Extract the (X, Y) coordinate from the center of the cell holding the provided text.  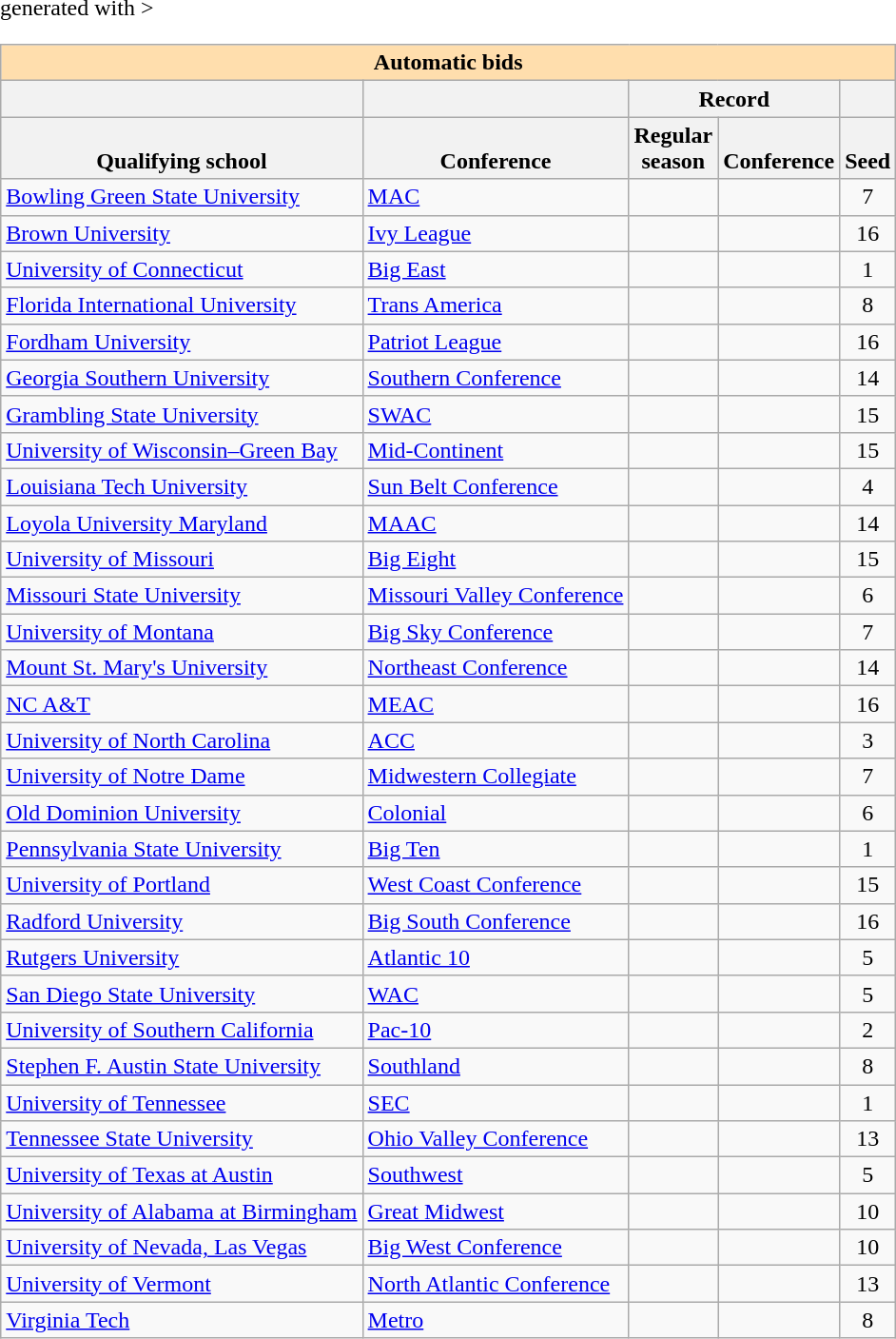
Patriot League (496, 342)
Regular season (673, 148)
WAC (496, 994)
Big East (496, 269)
Bowling Green State University (182, 197)
Virginia Tech (182, 1320)
Big Sky Conference (496, 632)
Missouri Valley Conference (496, 596)
4 (867, 486)
Georgia Southern University (182, 378)
Ohio Valley Conference (496, 1139)
Great Midwest (496, 1211)
Midwestern Collegiate (496, 777)
Grambling State University (182, 414)
ACC (496, 740)
Pac-10 (496, 1030)
Mid-Continent (496, 450)
Northeast Conference (496, 668)
University of Tennessee (182, 1103)
Big South Conference (496, 921)
Ivy League (496, 233)
Southland (496, 1066)
Radford University (182, 921)
Record (734, 99)
Florida International University (182, 305)
Southern Conference (496, 378)
Pennsylvania State University (182, 849)
Southwest (496, 1175)
NC A&T (182, 704)
University of Vermont (182, 1284)
MAC (496, 197)
Louisiana Tech University (182, 486)
Colonial (496, 813)
Seed (867, 148)
SWAC (496, 414)
Missouri State University (182, 596)
2 (867, 1030)
SEC (496, 1103)
Fordham University (182, 342)
Automatic bids (449, 63)
University of Portland (182, 885)
University of Southern California (182, 1030)
Atlantic 10 (496, 957)
Metro (496, 1320)
University of Montana (182, 632)
West Coast Conference (496, 885)
University of Alabama at Birmingham (182, 1211)
Tennessee State University (182, 1139)
Rutgers University (182, 957)
University of Texas at Austin (182, 1175)
MEAC (496, 704)
University of Nevada, Las Vegas (182, 1248)
Mount St. Mary's University (182, 668)
Loyola University Maryland (182, 522)
Big West Conference (496, 1248)
3 (867, 740)
North Atlantic Conference (496, 1284)
University of Notre Dame (182, 777)
University of Missouri (182, 560)
Qualifying school (182, 148)
University of Wisconsin–Green Bay (182, 450)
Brown University (182, 233)
Big Eight (496, 560)
Old Dominion University (182, 813)
Big Ten (496, 849)
Stephen F. Austin State University (182, 1066)
University of North Carolina (182, 740)
Sun Belt Conference (496, 486)
Trans America (496, 305)
MAAC (496, 522)
University of Connecticut (182, 269)
San Diego State University (182, 994)
